Output the (X, Y) coordinate of the center of the cell containing the given text.  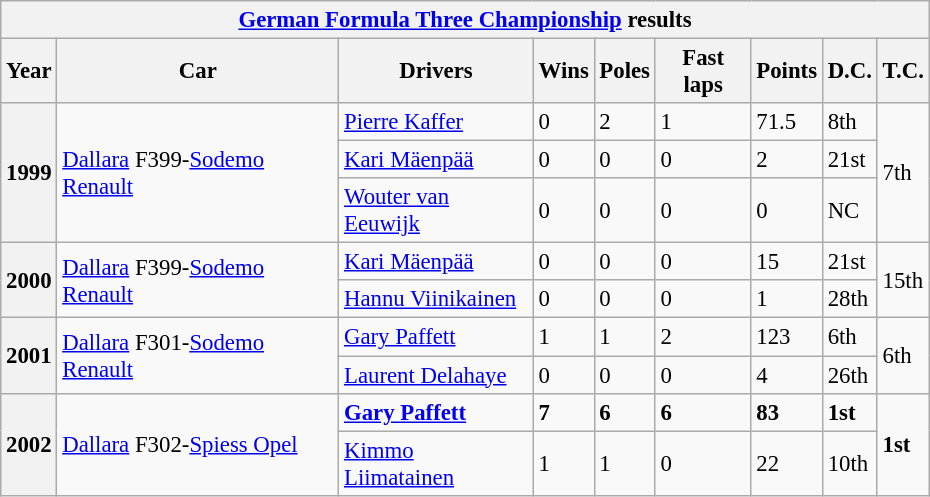
Wins (564, 72)
Dallara F302-Spiess Opel (198, 444)
Laurent Delahaye (436, 375)
Year (29, 72)
Kimmo Liimatainen (436, 464)
2002 (29, 444)
Fast laps (703, 72)
7 (564, 412)
15 (786, 262)
Wouter van Eeuwijk (436, 210)
T.C. (903, 72)
8th (850, 122)
71.5 (786, 122)
D.C. (850, 72)
26th (850, 375)
Poles (624, 72)
1999 (29, 173)
Pierre Kaffer (436, 122)
4 (786, 375)
Dallara F301-Sodemo Renault (198, 356)
10th (850, 464)
Drivers (436, 72)
NC (850, 210)
123 (786, 337)
2000 (29, 280)
Hannu Viinikainen (436, 299)
15th (903, 280)
2001 (29, 356)
Points (786, 72)
22 (786, 464)
Car (198, 72)
7th (903, 173)
83 (786, 412)
German Formula Three Championship results (465, 20)
28th (850, 299)
